Return (x, y) of the center of cell containing provided text 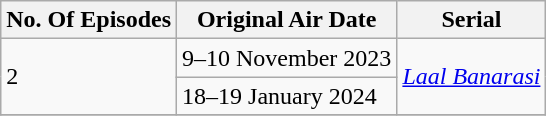
No. Of Episodes (89, 20)
Laal Banarasi (472, 77)
Serial (472, 20)
18–19 January 2024 (287, 96)
Original Air Date (287, 20)
9–10 November 2023 (287, 58)
2 (89, 77)
